Provide the [x, y] coordinate of the cell's center where the given text is located.  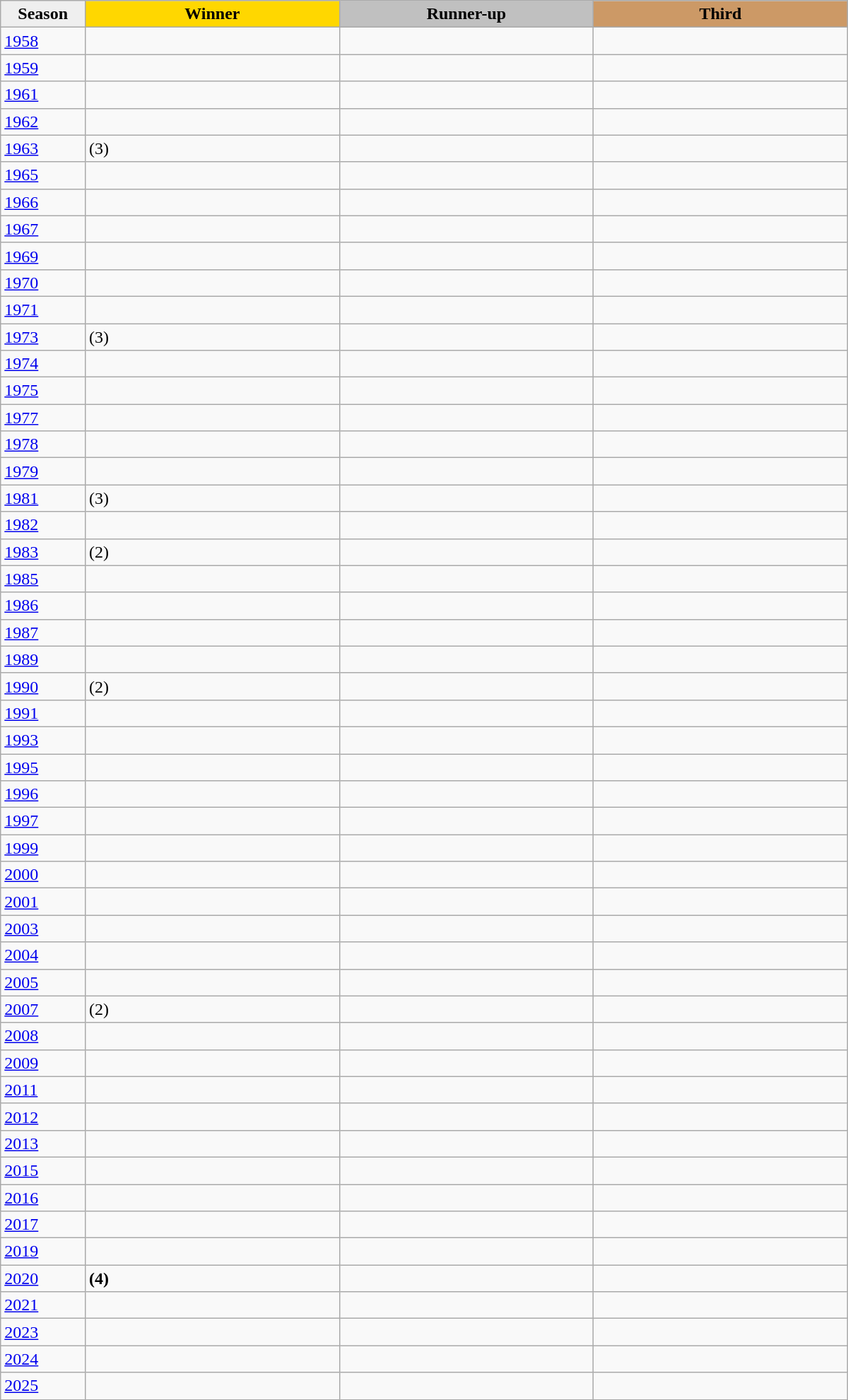
2012 [43, 1117]
1981 [43, 498]
1978 [43, 445]
2005 [43, 982]
1975 [43, 391]
1965 [43, 175]
1987 [43, 633]
2025 [43, 1386]
1996 [43, 794]
1963 [43, 148]
1979 [43, 471]
1962 [43, 122]
1982 [43, 525]
1986 [43, 606]
2020 [43, 1278]
1974 [43, 364]
2017 [43, 1225]
2000 [43, 875]
1991 [43, 713]
2015 [43, 1170]
Third [721, 14]
2003 [43, 929]
1958 [43, 41]
1961 [43, 95]
2011 [43, 1090]
1999 [43, 848]
2007 [43, 1009]
1966 [43, 202]
Season [43, 14]
1985 [43, 579]
2009 [43, 1063]
2024 [43, 1359]
Runner-up [466, 14]
1997 [43, 821]
2019 [43, 1252]
1959 [43, 68]
1983 [43, 552]
(4) [213, 1278]
2004 [43, 955]
2008 [43, 1036]
2023 [43, 1332]
1993 [43, 740]
1977 [43, 418]
1973 [43, 337]
1990 [43, 686]
Winner [213, 14]
1989 [43, 659]
2001 [43, 902]
1970 [43, 283]
2021 [43, 1305]
1967 [43, 229]
2013 [43, 1143]
2016 [43, 1198]
1971 [43, 310]
1995 [43, 767]
1969 [43, 256]
